Provide the [X, Y] coordinate of the cell's center where the given text is located.  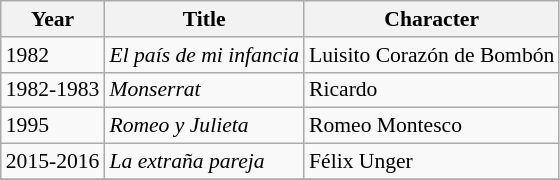
Character [432, 19]
Title [204, 19]
1982-1983 [53, 90]
Félix Unger [432, 162]
1995 [53, 126]
Romeo Montesco [432, 126]
Year [53, 19]
Monserrat [204, 90]
1982 [53, 55]
2015-2016 [53, 162]
Ricardo [432, 90]
Romeo y Julieta [204, 126]
El país de mi infancia [204, 55]
Luisito Corazón de Bombón [432, 55]
La extraña pareja [204, 162]
